Return the (x, y) coordinate for the center point of the cell that contains the specified text.  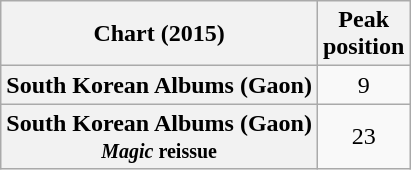
Peakposition (363, 34)
South Korean Albums (Gaon)Magic reissue (160, 136)
9 (363, 85)
Chart (2015) (160, 34)
South Korean Albums (Gaon) (160, 85)
23 (363, 136)
